For the text-containing cell, return its midpoint in [x, y] coordinate format. 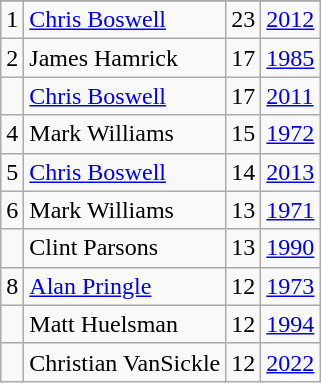
1994 [290, 324]
14 [244, 172]
6 [12, 210]
2011 [290, 96]
15 [244, 134]
1 [12, 20]
Alan Pringle [125, 286]
8 [12, 286]
Christian VanSickle [125, 362]
1985 [290, 58]
1973 [290, 286]
2022 [290, 362]
23 [244, 20]
2012 [290, 20]
Matt Huelsman [125, 324]
2013 [290, 172]
Clint Parsons [125, 248]
2 [12, 58]
1971 [290, 210]
James Hamrick [125, 58]
5 [12, 172]
1990 [290, 248]
1972 [290, 134]
4 [12, 134]
